Pinpoint the cell where the given text exists, returning its (x, y) midpoint coordinate. 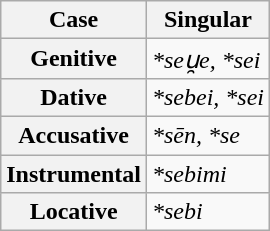
Accusative (74, 135)
Dative (74, 97)
*sebi (208, 212)
Instrumental (74, 173)
*seu̯e, *sei (208, 59)
Singular (208, 20)
Locative (74, 212)
*sebimi (208, 173)
*sēn, *se (208, 135)
Case (74, 20)
Genitive (74, 59)
*sebei, *sei (208, 97)
